Pinpoint the cell where the given text exists, returning its (X, Y) midpoint coordinate. 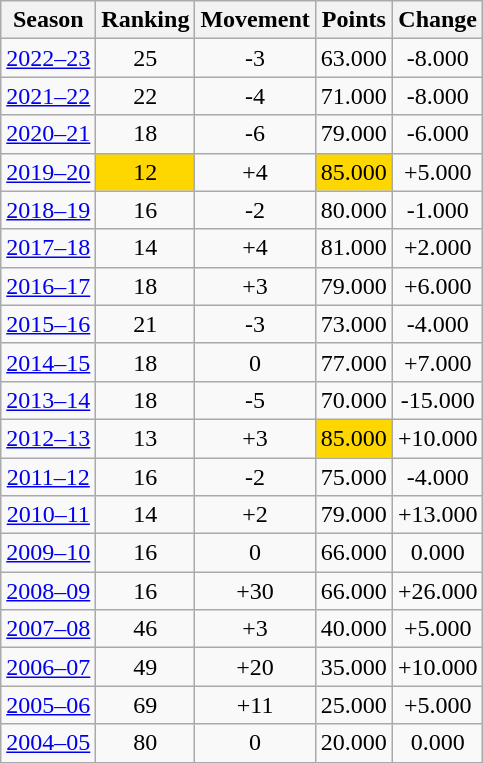
+30 (255, 591)
20.000 (354, 743)
2019–20 (48, 172)
-4 (255, 96)
+26.000 (438, 591)
2014–15 (48, 362)
+2.000 (438, 248)
25 (146, 58)
2015–16 (48, 324)
81.000 (354, 248)
2009–10 (48, 553)
2016–17 (48, 286)
2010–11 (48, 515)
Season (48, 20)
2008–09 (48, 591)
35.000 (354, 667)
2006–07 (48, 667)
75.000 (354, 477)
2022–23 (48, 58)
+11 (255, 705)
2012–13 (48, 438)
Change (438, 20)
49 (146, 667)
71.000 (354, 96)
2007–08 (48, 629)
+6.000 (438, 286)
40.000 (354, 629)
70.000 (354, 400)
22 (146, 96)
2011–12 (48, 477)
+20 (255, 667)
-6.000 (438, 134)
-1.000 (438, 210)
Movement (255, 20)
2021–22 (48, 96)
Ranking (146, 20)
-5 (255, 400)
2004–05 (48, 743)
63.000 (354, 58)
46 (146, 629)
13 (146, 438)
77.000 (354, 362)
Points (354, 20)
12 (146, 172)
-15.000 (438, 400)
21 (146, 324)
69 (146, 705)
73.000 (354, 324)
2018–19 (48, 210)
+2 (255, 515)
80.000 (354, 210)
2017–18 (48, 248)
25.000 (354, 705)
+13.000 (438, 515)
-6 (255, 134)
+7.000 (438, 362)
2020–21 (48, 134)
80 (146, 743)
2013–14 (48, 400)
2005–06 (48, 705)
